Return the [X, Y] coordinate for the center point of the cell that contains the specified text.  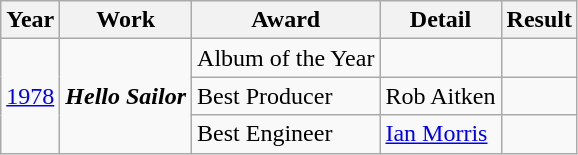
Album of the Year [286, 58]
Result [539, 20]
Hello Sailor [126, 96]
Best Engineer [286, 134]
Ian Morris [440, 134]
Detail [440, 20]
Year [30, 20]
1978 [30, 96]
Best Producer [286, 96]
Rob Aitken [440, 96]
Award [286, 20]
Work [126, 20]
